Determine the (X, Y) coordinate at the center of the cell enclosing the given text.  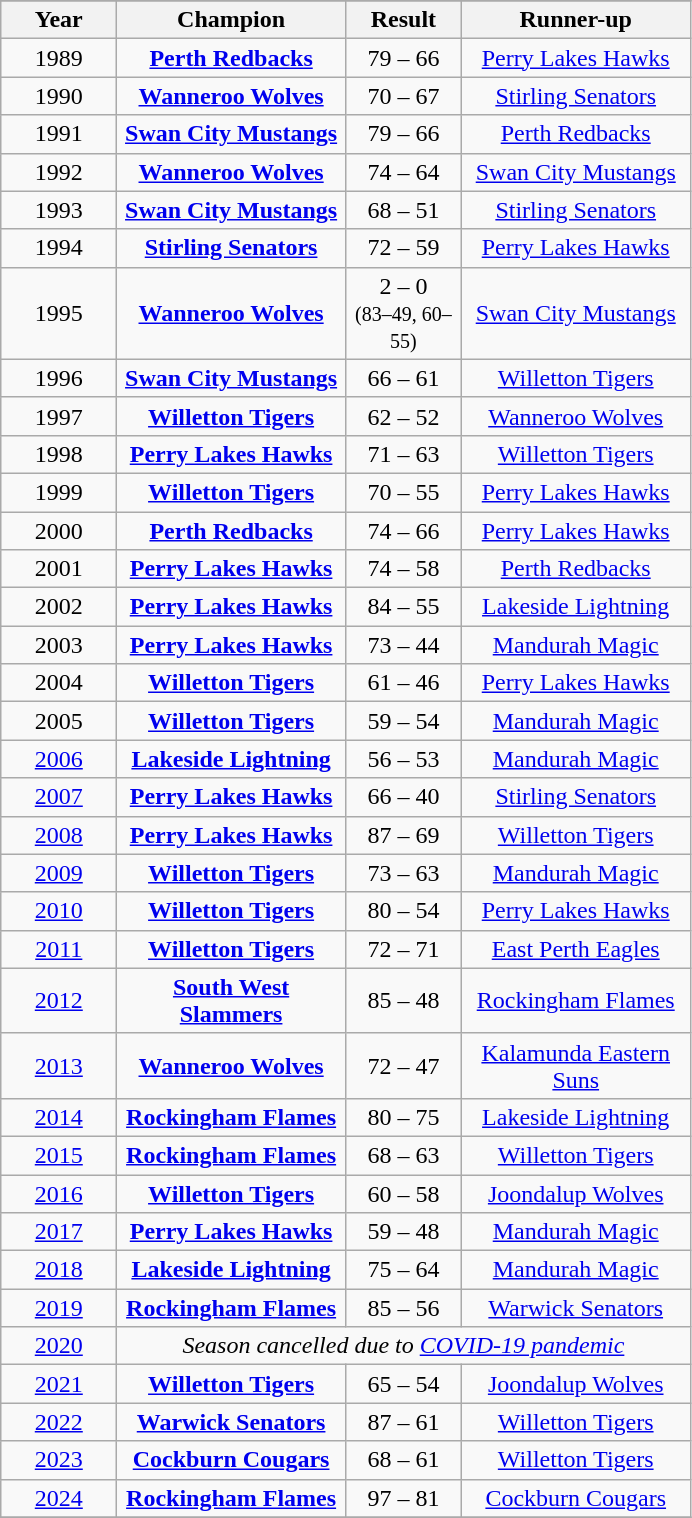
1997 (59, 416)
1999 (59, 492)
73 – 44 (403, 645)
87 – 61 (403, 1422)
2005 (59, 721)
66 – 40 (403, 797)
1998 (59, 454)
74 – 66 (403, 531)
South West Slammers (232, 1000)
2018 (59, 1270)
70 – 67 (403, 96)
74 – 58 (403, 569)
2011 (59, 949)
2000 (59, 531)
84 – 55 (403, 607)
2006 (59, 759)
2010 (59, 911)
2013 (59, 1066)
60 – 58 (403, 1193)
1996 (59, 378)
59 – 48 (403, 1232)
80 – 75 (403, 1117)
61 – 46 (403, 683)
73 – 63 (403, 873)
72 – 71 (403, 949)
2002 (59, 607)
72 – 47 (403, 1066)
2 – 0(83–49, 60–55) (403, 313)
2017 (59, 1232)
Year (59, 20)
1992 (59, 172)
2023 (59, 1460)
74 – 64 (403, 172)
1991 (59, 134)
66 – 61 (403, 378)
2015 (59, 1155)
2001 (59, 569)
Result (403, 20)
85 – 48 (403, 1000)
75 – 64 (403, 1270)
2016 (59, 1193)
56 – 53 (403, 759)
1994 (59, 248)
62 – 52 (403, 416)
2008 (59, 835)
87 – 69 (403, 835)
1993 (59, 210)
2021 (59, 1384)
Season cancelled due to COVID-19 pandemic (404, 1346)
2024 (59, 1498)
97 – 81 (403, 1498)
East Perth Eagles (576, 949)
1990 (59, 96)
2004 (59, 683)
68 – 61 (403, 1460)
Kalamunda Eastern Suns (576, 1066)
68 – 63 (403, 1155)
2007 (59, 797)
80 – 54 (403, 911)
2009 (59, 873)
68 – 51 (403, 210)
70 – 55 (403, 492)
2022 (59, 1422)
1989 (59, 58)
2003 (59, 645)
2020 (59, 1346)
Champion (232, 20)
2014 (59, 1117)
65 – 54 (403, 1384)
Runner-up (576, 20)
71 – 63 (403, 454)
2019 (59, 1308)
59 – 54 (403, 721)
1995 (59, 313)
85 – 56 (403, 1308)
72 – 59 (403, 248)
2012 (59, 1000)
